Find where the given text appears and provide that cell's center as [x, y] coordinate. 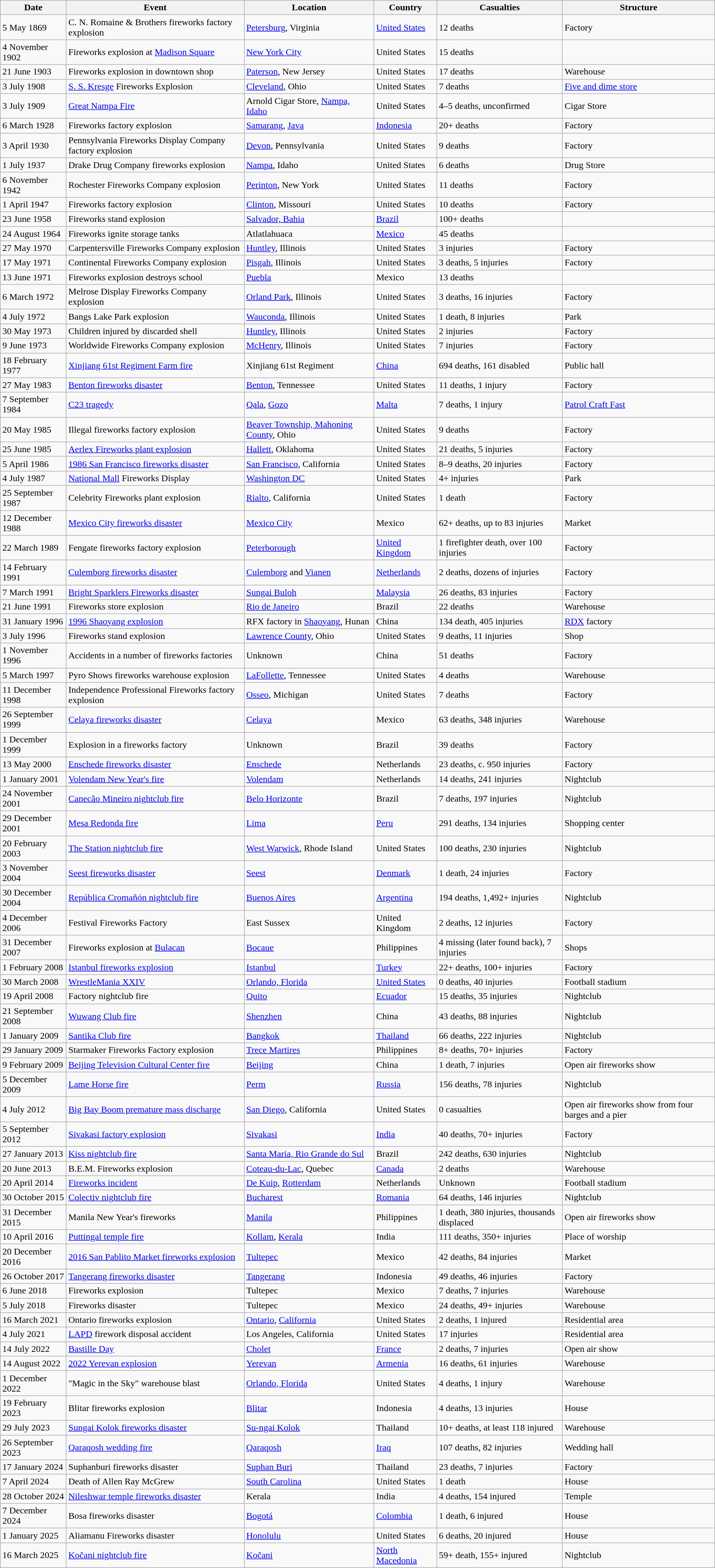
1 death, 6 injured [500, 1516]
Rialto, California [309, 498]
4+ injuries [500, 478]
Clinton, Missouri [309, 204]
Children injured by discarded shell [155, 331]
Istanbul fireworks explosion [155, 967]
Celaya [309, 719]
Suphan Buri [309, 1467]
B.E.M. Fireworks explosion [155, 1168]
15 deaths, 35 injuries [500, 996]
Benton fireworks disaster [155, 385]
Washington DC [309, 478]
Accidents in a number of fireworks factories [155, 655]
Peterborough [309, 548]
Bright Sparklers Fireworks disaster [155, 592]
Atlatlahuaca [309, 233]
4 July 1972 [34, 317]
24 November 2001 [34, 798]
Mexico City fireworks disaster [155, 522]
Devon, Pennsylvania [309, 145]
4 deaths, 154 injured [500, 1496]
Factory nightclub fire [155, 996]
156 deaths, 78 injuries [500, 1085]
29 December 2001 [34, 823]
23 June 1958 [34, 219]
14 August 2022 [34, 1363]
Temple [639, 1496]
22 deaths [500, 607]
4 November 1902 [34, 52]
Peru [405, 823]
45 deaths [500, 233]
21 deaths, 5 injuries [500, 449]
Wedding hall [639, 1447]
26 September 2023 [34, 1447]
Fireworks incident [155, 1183]
Illegal fireworks factory explosion [155, 429]
4 July 2021 [34, 1334]
23 deaths, c. 950 injuries [500, 764]
Manila New Year's fireworks [155, 1217]
Continental Fireworks Company explosion [155, 263]
The Station nightclub fire [155, 848]
Hallett, Oklahoma [309, 449]
Culemborg fireworks disaster [155, 573]
Independence Professional Fireworks factory explosion [155, 695]
C23 tragedy [155, 405]
Perinton, New York [309, 185]
Romania [405, 1198]
4 missing (later found back), 7 injuries [500, 948]
S. S. Kresge Fireworks Explosion [155, 86]
16 deaths, 61 injuries [500, 1363]
1 January 2025 [34, 1536]
39 deaths [500, 745]
1 February 2008 [34, 967]
Fireworks explosion at Bulacan [155, 948]
Colombia [405, 1516]
Beaver Township, Mahoning County, Ohio [309, 429]
Sivakasi [309, 1134]
Ecuador [405, 996]
North Macedonia [405, 1555]
Lawrence County, Ohio [309, 636]
Qala, Gozo [309, 405]
Pisgah, Illinois [309, 263]
2 deaths, dozens of injuries [500, 573]
Paterson, New Jersey [309, 72]
26 deaths, 83 injuries [500, 592]
Tangerang [309, 1276]
Shopping center [639, 823]
Public hall [639, 365]
Ontario fireworks explosion [155, 1320]
Kerala [309, 1496]
3 July 1908 [34, 86]
1 April 1947 [34, 204]
Kočani [309, 1555]
Su-ngai Kolok [309, 1427]
Qaraqosh [309, 1447]
San Francisco, California [309, 464]
10 April 2016 [34, 1237]
3 injuries [500, 248]
7 April 2024 [34, 1482]
1 December 1999 [34, 745]
Patrol Craft Fast [639, 405]
Place of worship [639, 1237]
10+ deaths, at least 118 injured [500, 1427]
7 injuries [500, 346]
New York City [309, 52]
Wauconda, Illinois [309, 317]
7 deaths, 1 injury [500, 405]
2 deaths [500, 1168]
14 deaths, 241 injuries [500, 779]
291 deaths, 134 injuries [500, 823]
49 deaths, 46 injuries [500, 1276]
Suphanburi fireworks disaster [155, 1467]
Trece Martires [309, 1050]
Melrose Display Fireworks Company explosion [155, 297]
6 deaths, 20 injured [500, 1536]
Death of Allen Ray McGrew [155, 1482]
12 December 1988 [34, 522]
7 December 2024 [34, 1516]
25 June 1985 [34, 449]
Santika Club fire [155, 1036]
Drug Store [639, 165]
30 May 1973 [34, 331]
3 July 1909 [34, 106]
Fireworks explosion [155, 1291]
20 May 1985 [34, 429]
Bosa fireworks disaster [155, 1516]
Bucharest [309, 1198]
WrestleMania XXIV [155, 982]
1 January 2009 [34, 1036]
Puebla [309, 277]
2016 San Pablito Market fireworks explosion [155, 1256]
Carpentersville Fireworks Company explosion [155, 248]
13 May 2000 [34, 764]
22 March 1989 [34, 548]
100+ deaths [500, 219]
6 deaths [500, 165]
21 June 1991 [34, 607]
17 deaths [500, 72]
Event [155, 8]
Benton, Tennessee [309, 385]
14 July 2022 [34, 1349]
9 deaths, 11 injuries [500, 636]
Petersburg, Virginia [309, 27]
Sungai Kolok fireworks disaster [155, 1427]
30 December 2004 [34, 898]
West Warwick, Rhode Island [309, 848]
4 deaths, 13 injuries [500, 1408]
20 December 2016 [34, 1256]
Puttingal temple fire [155, 1237]
Tangerang fireworks disaster [155, 1276]
3 April 1930 [34, 145]
13 June 1971 [34, 277]
Kiss nightclub fire [155, 1154]
Perm [309, 1085]
Starmaker Fireworks Factory explosion [155, 1050]
14 February 1991 [34, 573]
5 July 2018 [34, 1305]
LaFollette, Tennessee [309, 675]
Wuwang Club fire [155, 1016]
21 June 1903 [34, 72]
17 injuries [500, 1334]
694 deaths, 161 disabled [500, 365]
Rochester Fireworks Company explosion [155, 185]
Armenia [405, 1363]
62+ deaths, up to 83 injuries [500, 522]
5 April 1986 [34, 464]
Pennsylvania Fireworks Display Company factory explosion [155, 145]
Los Angeles, California [309, 1334]
Country [405, 8]
1986 San Francisco fireworks disaster [155, 464]
Aerlex Fireworks plant explosion [155, 449]
20 February 2003 [34, 848]
Enschede [309, 764]
France [405, 1349]
Fireworks ignite storage tanks [155, 233]
2 deaths, 12 injuries [500, 923]
Istanbul [309, 967]
8+ deaths, 70+ injuries [500, 1050]
Fireworks disaster [155, 1305]
Quito [309, 996]
26 October 2017 [34, 1276]
1 December 2022 [34, 1383]
Festival Fireworks Factory [155, 923]
Belo Horizonte [309, 798]
Cleveland, Ohio [309, 86]
15 deaths [500, 52]
1 July 1937 [34, 165]
Santa Maria, Rio Grande do Sul [309, 1154]
Ontario, California [309, 1320]
1 death, 380 injuries, thousands displaced [500, 1217]
7 March 1991 [34, 592]
Fengate fireworks factory explosion [155, 548]
Xinjiang 61st Regiment [309, 365]
3 deaths, 16 injuries [500, 297]
Seest fireworks disaster [155, 873]
Sungai Buloh [309, 592]
194 deaths, 1,492+ injuries [500, 898]
1 death, 7 injuries [500, 1065]
8–9 deaths, 20 injuries [500, 464]
Samarang, Java [309, 126]
30 March 2008 [34, 982]
Great Nampa Fire [155, 106]
Colectiv nightclub fire [155, 1198]
Canecão Mineiro nightclub fire [155, 798]
Malaysia [405, 592]
107 deaths, 82 injuries [500, 1447]
Arnold Cigar Store, Nampa, Idaho [309, 106]
Open air show [639, 1349]
66 deaths, 222 injuries [500, 1036]
Explosion in a fireworks factory [155, 745]
Nileshwar temple fireworks disaster [155, 1496]
Manila [309, 1217]
Date [34, 8]
4–5 deaths, unconfirmed [500, 106]
San Diego, California [309, 1109]
Honolulu [309, 1536]
Structure [639, 8]
República Cromañón nightclub fire [155, 898]
3 deaths, 5 injuries [500, 263]
7 September 1984 [34, 405]
1996 Shaoyang explosion [155, 621]
Buenos Aires [309, 898]
Volendam New Year's fire [155, 779]
27 May 1983 [34, 385]
27 January 2013 [34, 1154]
Qaraqosh wedding fire [155, 1447]
Bastille Day [155, 1349]
40 deaths, 70+ injuries [500, 1134]
18 February 1977 [34, 365]
64 deaths, 146 injuries [500, 1198]
20 April 2014 [34, 1183]
Salvador, Bahia [309, 219]
31 December 2015 [34, 1217]
29 January 2009 [34, 1050]
Culemborg and Vianen [309, 573]
20 June 2013 [34, 1168]
10 deaths [500, 204]
Nampa, Idaho [309, 165]
Russia [405, 1085]
2 deaths, 1 injured [500, 1320]
6 June 2018 [34, 1291]
Denmark [405, 873]
Bangs Lake Park explosion [155, 317]
7 deaths, 7 injuries [500, 1291]
5 September 2012 [34, 1134]
1 death, 8 injuries [500, 317]
100 deaths, 230 injuries [500, 848]
242 deaths, 630 injuries [500, 1154]
De Kuip, Rotterdam [309, 1183]
Fireworks explosion at Madison Square [155, 52]
Cigar Store [639, 106]
Rio de Janeiro [309, 607]
Turkey [405, 967]
17 May 1971 [34, 263]
7 deaths, 197 injuries [500, 798]
4 December 2006 [34, 923]
Lima [309, 823]
Osseo, Michigan [309, 695]
27 May 1970 [34, 248]
Malta [405, 405]
Blitar fireworks explosion [155, 1408]
South Carolina [309, 1482]
Open air fireworks show from four barges and a pier [639, 1109]
Mexico City [309, 522]
Fireworks store explosion [155, 607]
Location [309, 8]
1 firefighter death, over 100 injuries [500, 548]
Bocaue [309, 948]
4 July 2012 [34, 1109]
1 November 1996 [34, 655]
Shops [639, 948]
C. N. Romaine & Brothers fireworks factory explosion [155, 27]
21 September 2008 [34, 1016]
Coteau-du-Lac, Quebec [309, 1168]
63 deaths, 348 injuries [500, 719]
4 deaths, 1 injury [500, 1383]
9 June 1973 [34, 346]
31 December 2007 [34, 948]
6 March 1928 [34, 126]
16 March 2021 [34, 1320]
Beijing [309, 1065]
Fireworks explosion destroys school [155, 277]
5 March 1997 [34, 675]
Iraq [405, 1447]
59+ death, 155+ injured [500, 1555]
McHenry, Illinois [309, 346]
5 May 1869 [34, 27]
23 deaths, 7 injuries [500, 1467]
17 January 2024 [34, 1467]
1 death, 24 injuries [500, 873]
National Mall Fireworks Display [155, 478]
134 death, 405 injuries [500, 621]
43 deaths, 88 injuries [500, 1016]
Yerevan [309, 1363]
13 deaths [500, 277]
111 deaths, 350+ injuries [500, 1237]
Fireworks explosion in downtown shop [155, 72]
LAPD firework disposal accident [155, 1334]
Sivakasi factory explosion [155, 1134]
Big Bay Boom premature mass discharge [155, 1109]
Worldwide Fireworks Company explosion [155, 346]
22+ deaths, 100+ injuries [500, 967]
Cholet [309, 1349]
Shenzhen [309, 1016]
31 January 1996 [34, 621]
Celebrity Fireworks plant explosion [155, 498]
Xinjiang 61st Regiment Farm fire [155, 365]
6 March 1972 [34, 297]
0 casualties [500, 1109]
Blitar [309, 1408]
Casualties [500, 8]
0 deaths, 40 injuries [500, 982]
28 October 2024 [34, 1496]
Kočani nightclub fire [155, 1555]
6 November 1942 [34, 185]
Kollam, Kerala [309, 1237]
Enschede fireworks disaster [155, 764]
Drake Drug Company fireworks explosion [155, 165]
9 February 2009 [34, 1065]
Pyro Shows fireworks warehouse explosion [155, 675]
Celaya fireworks disaster [155, 719]
Canada [405, 1168]
11 deaths [500, 185]
Aliamanu Fireworks disaster [155, 1536]
24 August 1964 [34, 233]
42 deaths, 84 injuries [500, 1256]
2 injuries [500, 331]
3 July 1996 [34, 636]
Lame Horse fire [155, 1085]
2 deaths, 7 injuries [500, 1349]
Orland Park, Illinois [309, 297]
Bogotá [309, 1516]
Five and dime store [639, 86]
"Magic in the Sky" warehouse blast [155, 1383]
3 November 2004 [34, 873]
29 July 2023 [34, 1427]
2022 Yerevan explosion [155, 1363]
26 September 1999 [34, 719]
11 December 1998 [34, 695]
Mesa Redonda fire [155, 823]
Seest [309, 873]
RDX factory [639, 621]
20+ deaths [500, 126]
51 deaths [500, 655]
Beijing Television Cultural Center fire [155, 1065]
4 July 1987 [34, 478]
Bangkok [309, 1036]
16 March 2025 [34, 1555]
19 February 2023 [34, 1408]
19 April 2008 [34, 996]
24 deaths, 49+ injuries [500, 1305]
30 October 2015 [34, 1198]
Argentina [405, 898]
RFX factory in Shaoyang, Hunan [309, 621]
1 January 2001 [34, 779]
25 September 1987 [34, 498]
Volendam [309, 779]
12 deaths [500, 27]
East Sussex [309, 923]
11 deaths, 1 injury [500, 385]
4 deaths [500, 675]
5 December 2009 [34, 1085]
Shop [639, 636]
